Find where the given text appears and provide that cell's center as (X, Y) coordinate. 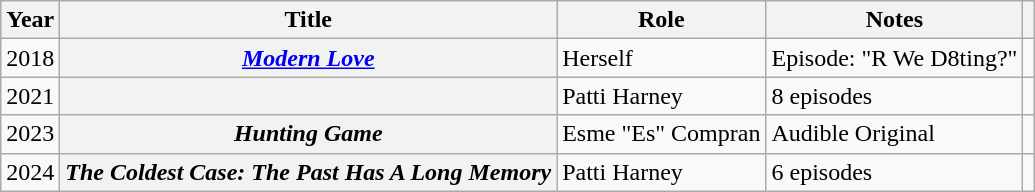
2023 (30, 134)
Year (30, 20)
The Coldest Case: The Past Has A Long Memory (308, 172)
2024 (30, 172)
6 episodes (894, 172)
Notes (894, 20)
Esme "Es" Compran (662, 134)
Title (308, 20)
Role (662, 20)
2018 (30, 58)
Episode: "R We D8ting?" (894, 58)
Modern Love (308, 58)
Audible Original (894, 134)
8 episodes (894, 96)
Hunting Game (308, 134)
2021 (30, 96)
Herself (662, 58)
